Search for the cell housing the specified text and yield its [x, y] center coordinate. 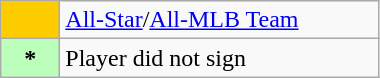
* [30, 58]
Player did not sign [220, 58]
All-Star/All-MLB Team [220, 20]
